Detect which cell encompasses the target text, then output its [X, Y] center coordinate. 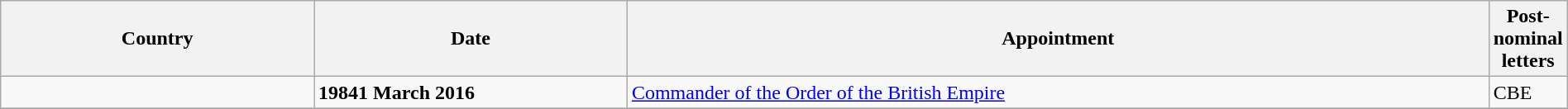
Appointment [1058, 39]
CBE [1528, 92]
19841 March 2016 [471, 92]
Country [157, 39]
Post-nominal letters [1528, 39]
Commander of the Order of the British Empire [1058, 92]
Date [471, 39]
